Extract the (x, y) coordinate from the center of the cell holding the provided text.  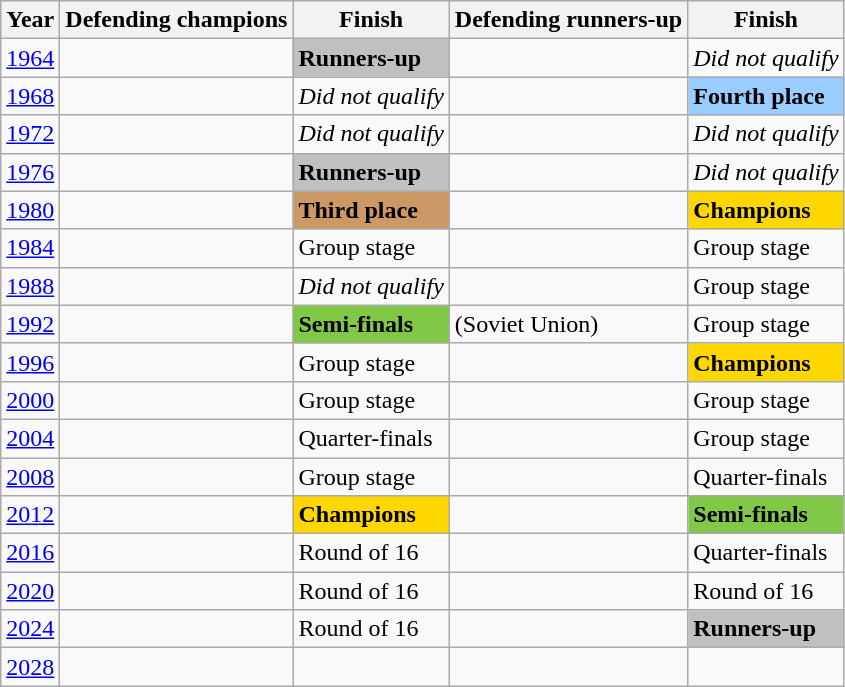
Fourth place (766, 96)
2004 (30, 438)
(Soviet Union) (568, 324)
Third place (371, 210)
Defending runners-up (568, 20)
2024 (30, 629)
2008 (30, 477)
1988 (30, 286)
1984 (30, 248)
2020 (30, 591)
2016 (30, 553)
1972 (30, 134)
2000 (30, 400)
2012 (30, 515)
1996 (30, 362)
1992 (30, 324)
Year (30, 20)
1964 (30, 58)
1980 (30, 210)
1976 (30, 172)
Defending champions (176, 20)
1968 (30, 96)
2028 (30, 667)
